Search for the cell housing the specified text and yield its [x, y] center coordinate. 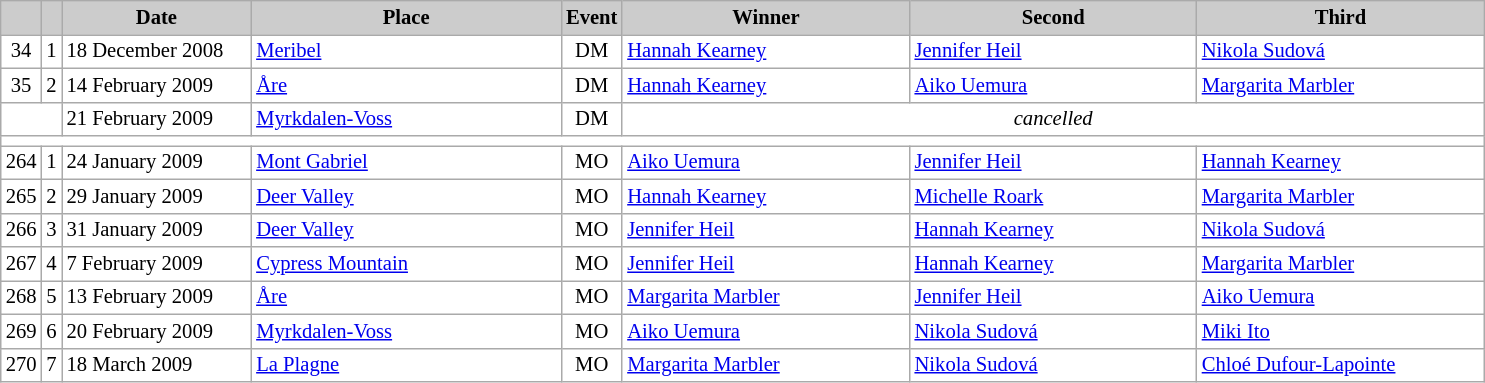
7 February 2009 [157, 263]
4 [51, 263]
13 February 2009 [157, 297]
Cypress Mountain [406, 263]
265 [22, 196]
18 March 2009 [157, 365]
29 January 2009 [157, 196]
La Plagne [406, 365]
7 [51, 365]
5 [51, 297]
6 [51, 331]
269 [22, 331]
35 [22, 85]
Event [592, 17]
Place [406, 17]
270 [22, 365]
264 [22, 162]
Chloé Dufour-Lapointe [1340, 365]
Mont Gabriel [406, 162]
Miki Ito [1340, 331]
Second [1054, 17]
20 February 2009 [157, 331]
14 February 2009 [157, 85]
24 January 2009 [157, 162]
31 January 2009 [157, 230]
Meribel [406, 51]
267 [22, 263]
18 December 2008 [157, 51]
Date [157, 17]
34 [22, 51]
266 [22, 230]
Winner [766, 17]
Third [1340, 17]
Michelle Roark [1054, 196]
21 February 2009 [157, 119]
3 [51, 230]
cancelled [1053, 119]
268 [22, 297]
